Return the [x, y] coordinate for the center point of the cell that contains the specified text.  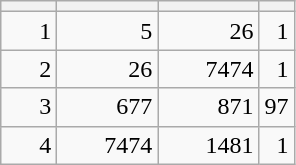
4 [29, 145]
871 [208, 107]
5 [108, 31]
2 [29, 69]
1481 [208, 145]
677 [108, 107]
97 [276, 107]
3 [29, 107]
